Extract the (x, y) coordinate from the center of the cell holding the provided text.  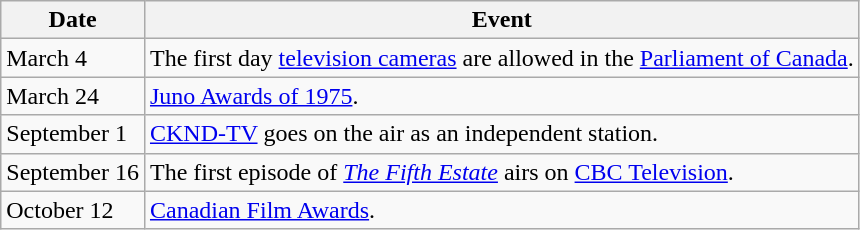
The first episode of The Fifth Estate airs on CBC Television. (502, 172)
March 4 (73, 58)
Date (73, 20)
March 24 (73, 96)
September 16 (73, 172)
Canadian Film Awards. (502, 210)
Event (502, 20)
Juno Awards of 1975. (502, 96)
The first day television cameras are allowed in the Parliament of Canada. (502, 58)
September 1 (73, 134)
CKND-TV goes on the air as an independent station. (502, 134)
October 12 (73, 210)
